Capture the cell that displays the provided text and extract its (x, y) central coordinate. 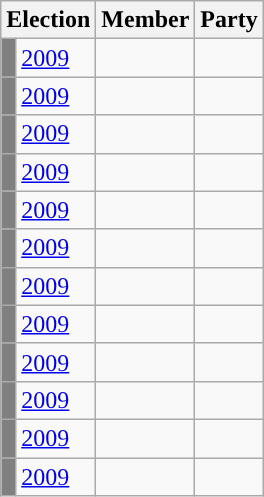
Member (146, 20)
Party (229, 20)
Election (48, 20)
